Locate the cell with the specified text and output its [X, Y] center coordinate. 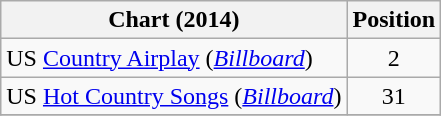
31 [394, 96]
US Country Airplay (Billboard) [174, 58]
2 [394, 58]
US Hot Country Songs (Billboard) [174, 96]
Position [394, 20]
Chart (2014) [174, 20]
